For the text-containing cell, return its midpoint in (x, y) coordinate format. 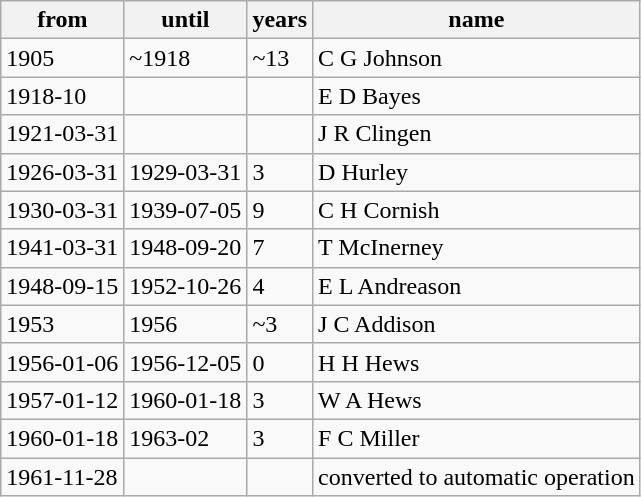
H H Hews (477, 362)
1956 (186, 324)
0 (280, 362)
until (186, 20)
1953 (62, 324)
1939-07-05 (186, 210)
J R Clingen (477, 134)
1926-03-31 (62, 172)
4 (280, 286)
1952-10-26 (186, 286)
1905 (62, 58)
E L Andreason (477, 286)
W A Hews (477, 400)
7 (280, 248)
1918-10 (62, 96)
1956-12-05 (186, 362)
1963-02 (186, 438)
1956-01-06 (62, 362)
J C Addison (477, 324)
name (477, 20)
C G Johnson (477, 58)
1957-01-12 (62, 400)
1941-03-31 (62, 248)
~1918 (186, 58)
E D Bayes (477, 96)
D Hurley (477, 172)
1929-03-31 (186, 172)
converted to automatic operation (477, 477)
1948-09-15 (62, 286)
9 (280, 210)
1921-03-31 (62, 134)
from (62, 20)
~13 (280, 58)
~3 (280, 324)
1948-09-20 (186, 248)
T McInerney (477, 248)
years (280, 20)
F C Miller (477, 438)
1930-03-31 (62, 210)
1961-11-28 (62, 477)
C H Cornish (477, 210)
